Determine the [x, y] coordinate at the center of the cell enclosing the given text.  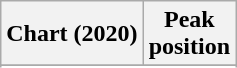
Chart (2020) [72, 34]
Peakposition [189, 34]
